Output the (x, y) coordinate of the center of the cell containing the given text.  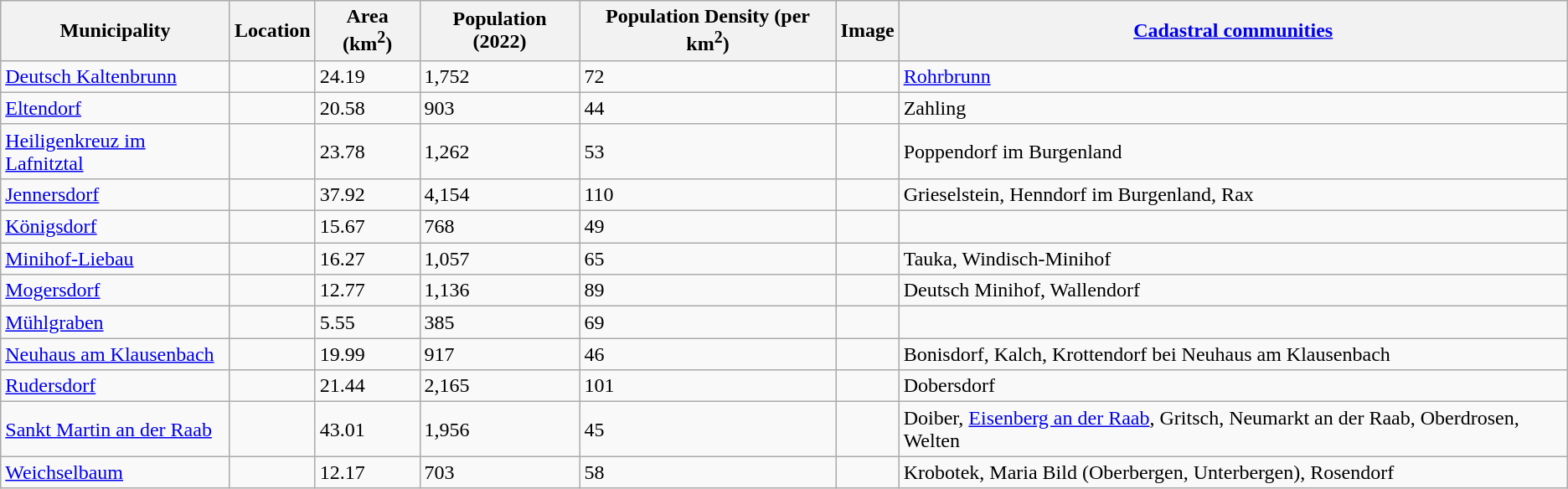
Rudersdorf (116, 386)
Dobersdorf (1233, 386)
69 (708, 322)
Neuhaus am Klausenbach (116, 354)
58 (708, 472)
Eltendorf (116, 108)
Zahling (1233, 108)
21.44 (367, 386)
101 (708, 386)
23.78 (367, 151)
37.92 (367, 194)
Population Density (per km2) (708, 31)
65 (708, 259)
20.58 (367, 108)
Rohrbrunn (1233, 76)
Mogersdorf (116, 291)
1,752 (499, 76)
Deutsch Kaltenbrunn (116, 76)
12.17 (367, 472)
53 (708, 151)
Minihof-Liebau (116, 259)
2,165 (499, 386)
5.55 (367, 322)
1,136 (499, 291)
Population (2022) (499, 31)
1,057 (499, 259)
Poppendorf im Burgenland (1233, 151)
43.01 (367, 429)
89 (708, 291)
1,956 (499, 429)
Tauka, Windisch-Minihof (1233, 259)
768 (499, 227)
1,262 (499, 151)
16.27 (367, 259)
19.99 (367, 354)
12.77 (367, 291)
Doiber, Eisenberg an der Raab, Gritsch, Neumarkt an der Raab, Oberdrosen, Welten (1233, 429)
Mühlgraben (116, 322)
Location (272, 31)
Jennersdorf (116, 194)
703 (499, 472)
Image (868, 31)
44 (708, 108)
917 (499, 354)
49 (708, 227)
Weichselbaum (116, 472)
385 (499, 322)
4,154 (499, 194)
Grieselstein, Henndorf im Burgenland, Rax (1233, 194)
72 (708, 76)
Sankt Martin an der Raab (116, 429)
45 (708, 429)
Municipality (116, 31)
46 (708, 354)
903 (499, 108)
Königsdorf (116, 227)
Heiligenkreuz im Lafnitztal (116, 151)
Krobotek, Maria Bild (Oberbergen, Unterbergen), Rosendorf (1233, 472)
Cadastral communities (1233, 31)
15.67 (367, 227)
Bonisdorf, Kalch, Krottendorf bei Neuhaus am Klausenbach (1233, 354)
Deutsch Minihof, Wallendorf (1233, 291)
Area (km2) (367, 31)
24.19 (367, 76)
110 (708, 194)
